Capture the cell that displays the provided text and extract its (X, Y) central coordinate. 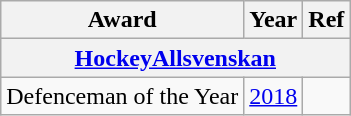
Defenceman of the Year (122, 96)
Year (274, 20)
2018 (274, 96)
HockeyAllsvenskan (176, 58)
Ref (326, 20)
Award (122, 20)
